Identify which cell holds the provided text, then report its (X, Y) central coordinate. 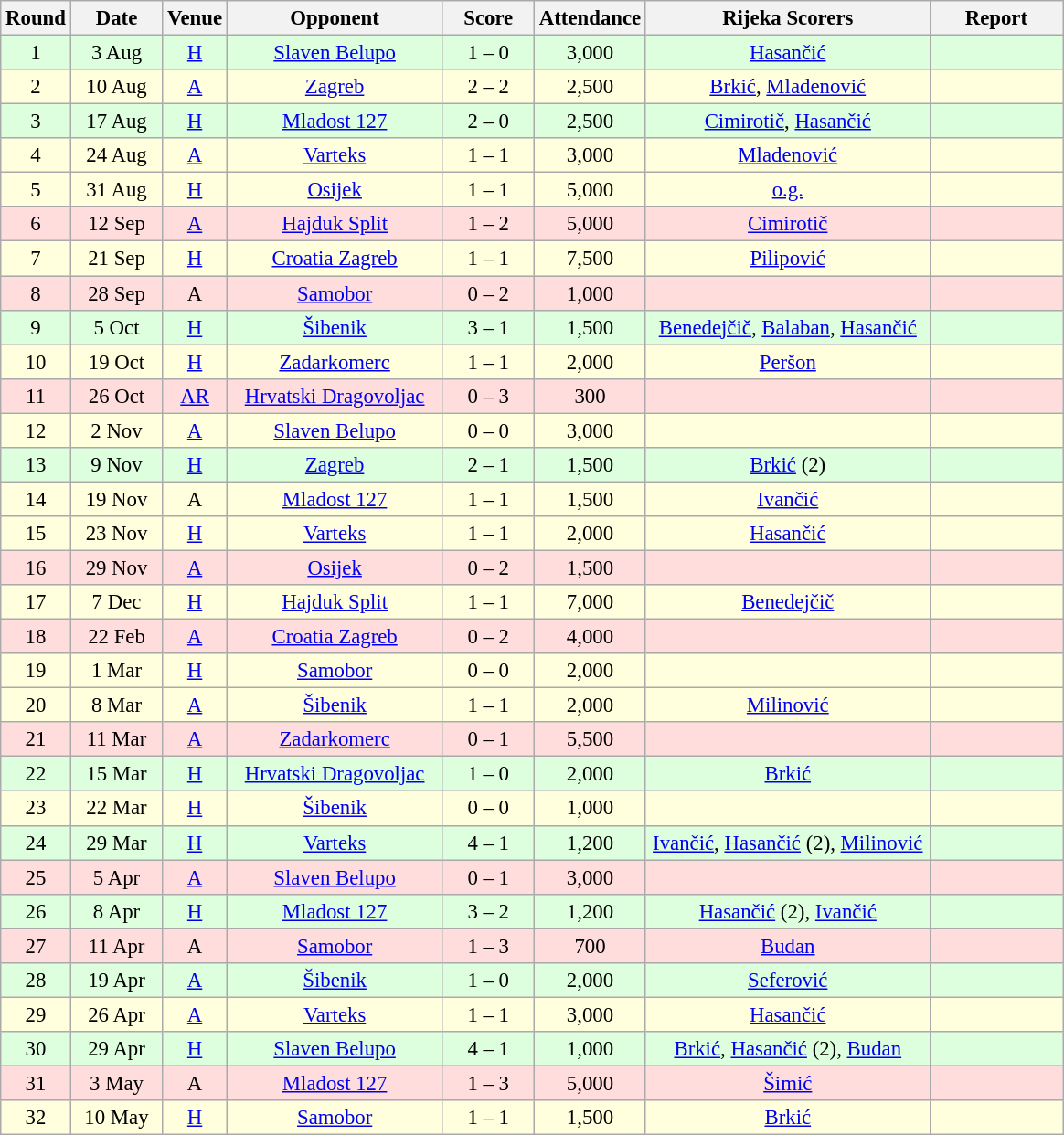
3 Aug (117, 53)
Rijeka Scorers (788, 18)
2 – 0 (488, 122)
6 (36, 224)
32 (36, 1118)
Budan (788, 946)
Hasančić (2), Ivančić (788, 911)
o.g. (788, 190)
Cimirotič (788, 224)
24 (36, 843)
Report (996, 18)
11 Apr (117, 946)
30 (36, 1049)
Peršon (788, 362)
24 Aug (117, 155)
29 Apr (117, 1049)
17 (36, 602)
5 Apr (117, 877)
10 May (117, 1118)
Seferović (788, 981)
26 Oct (117, 396)
Score (488, 18)
26 Apr (117, 1014)
5 Oct (117, 327)
700 (591, 946)
15 Mar (117, 774)
29 Mar (117, 843)
7 (36, 259)
23 (36, 809)
3 (36, 122)
22 (36, 774)
16 (36, 567)
AR (196, 396)
Opponent (335, 18)
29 Nov (117, 567)
8 Apr (117, 911)
31 Aug (117, 190)
4,000 (591, 637)
5 (36, 190)
Brkić, Hasančić (2), Budan (788, 1049)
Šimić (788, 1083)
5,500 (591, 739)
Venue (196, 18)
0 – 3 (488, 396)
13 (36, 465)
Pilipović (788, 259)
2 – 2 (488, 87)
3 – 1 (488, 327)
4 (36, 155)
14 (36, 499)
Milinović (788, 705)
21 (36, 739)
19 Apr (117, 981)
300 (591, 396)
9 (36, 327)
22 Feb (117, 637)
20 (36, 705)
Cimirotič, Hasančić (788, 122)
19 Oct (117, 362)
11 Mar (117, 739)
1 – 2 (488, 224)
26 (36, 911)
23 Nov (117, 534)
19 (36, 671)
25 (36, 877)
1 (36, 53)
Date (117, 18)
7,000 (591, 602)
15 (36, 534)
1 Mar (117, 671)
28 Sep (117, 293)
Benedejčič (788, 602)
29 (36, 1014)
Round (36, 18)
28 (36, 981)
12 (36, 430)
21 Sep (117, 259)
Ivančić (788, 499)
Ivančić, Hasančić (2), Milinović (788, 843)
2 – 1 (488, 465)
11 (36, 396)
27 (36, 946)
Benedejčič, Balaban, Hasančić (788, 327)
31 (36, 1083)
2 Nov (117, 430)
Brkić (2) (788, 465)
2 (36, 87)
Brkić, Mladenović (788, 87)
9 Nov (117, 465)
10 (36, 362)
8 (36, 293)
7,500 (591, 259)
8 Mar (117, 705)
Attendance (591, 18)
18 (36, 637)
7 Dec (117, 602)
3 May (117, 1083)
10 Aug (117, 87)
22 Mar (117, 809)
3 – 2 (488, 911)
Mladenović (788, 155)
17 Aug (117, 122)
12 Sep (117, 224)
19 Nov (117, 499)
